Determine the (X, Y) coordinate at the center of the cell enclosing the given text.  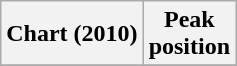
Chart (2010) (72, 34)
Peak position (189, 34)
